Provide the [x, y] coordinate of the cell's center where the given text is located.  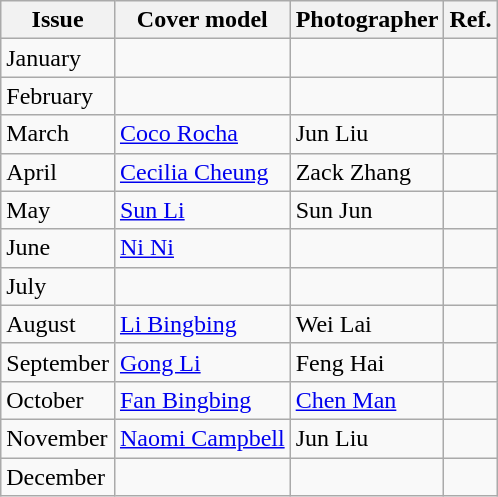
September [58, 362]
Sun Jun [367, 210]
August [58, 324]
Wei Lai [367, 324]
Gong Li [202, 362]
May [58, 210]
January [58, 58]
Sun Li [202, 210]
Ni Ni [202, 248]
Chen Man [367, 400]
Cover model [202, 20]
Coco Rocha [202, 134]
November [58, 438]
April [58, 172]
March [58, 134]
Cecilia Cheung [202, 172]
February [58, 96]
Zack Zhang [367, 172]
Fan Bingbing [202, 400]
Naomi Campbell [202, 438]
Photographer [367, 20]
Feng Hai [367, 362]
July [58, 286]
October [58, 400]
June [58, 248]
Ref. [470, 20]
Issue [58, 20]
Li Bingbing [202, 324]
December [58, 477]
